Detect which cell encompasses the target text, then output its [X, Y] center coordinate. 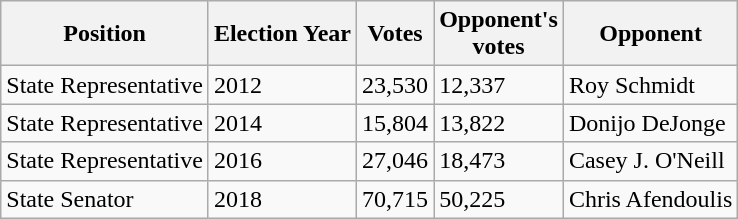
18,473 [499, 161]
Position [105, 34]
Roy Schmidt [650, 85]
13,822 [499, 123]
27,046 [396, 161]
State Senator [105, 199]
Donijo DeJonge [650, 123]
70,715 [396, 199]
Casey J. O'Neill [650, 161]
Votes [396, 34]
2016 [282, 161]
Election Year [282, 34]
50,225 [499, 199]
15,804 [396, 123]
2018 [282, 199]
2012 [282, 85]
12,337 [499, 85]
23,530 [396, 85]
2014 [282, 123]
Chris Afendoulis [650, 199]
Opponent [650, 34]
Opponent'svotes [499, 34]
